Identify which cell holds the provided text, then report its [X, Y] central coordinate. 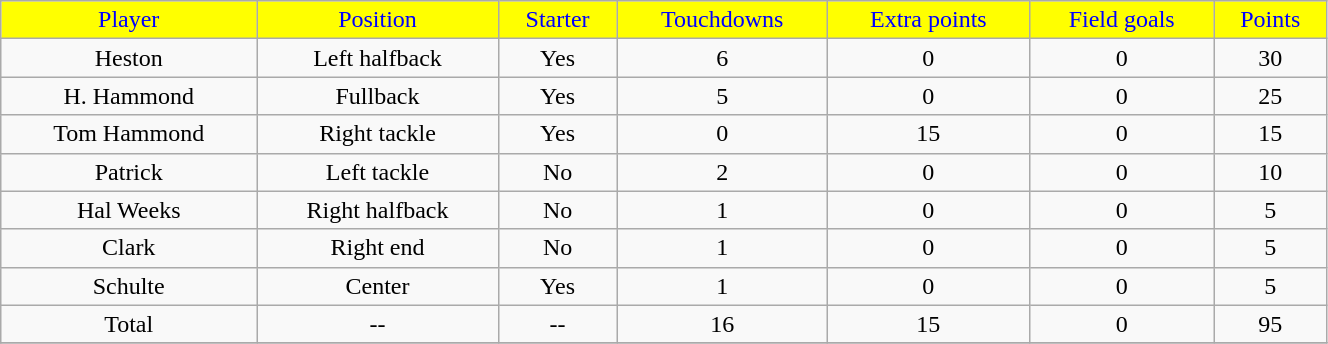
Heston [129, 58]
Left tackle [378, 172]
Total [129, 324]
Position [378, 20]
Starter [558, 20]
Hal Weeks [129, 210]
95 [1270, 324]
Fullback [378, 96]
Left halfback [378, 58]
Tom Hammond [129, 134]
Points [1270, 20]
2 [722, 172]
Right end [378, 248]
H. Hammond [129, 96]
Right tackle [378, 134]
10 [1270, 172]
Right halfback [378, 210]
25 [1270, 96]
Patrick [129, 172]
Touchdowns [722, 20]
30 [1270, 58]
Center [378, 286]
16 [722, 324]
Field goals [1122, 20]
6 [722, 58]
Schulte [129, 286]
Player [129, 20]
Extra points [929, 20]
Clark [129, 248]
